Scan for the cell matching the given text and deliver its [x, y] coordinate at center. 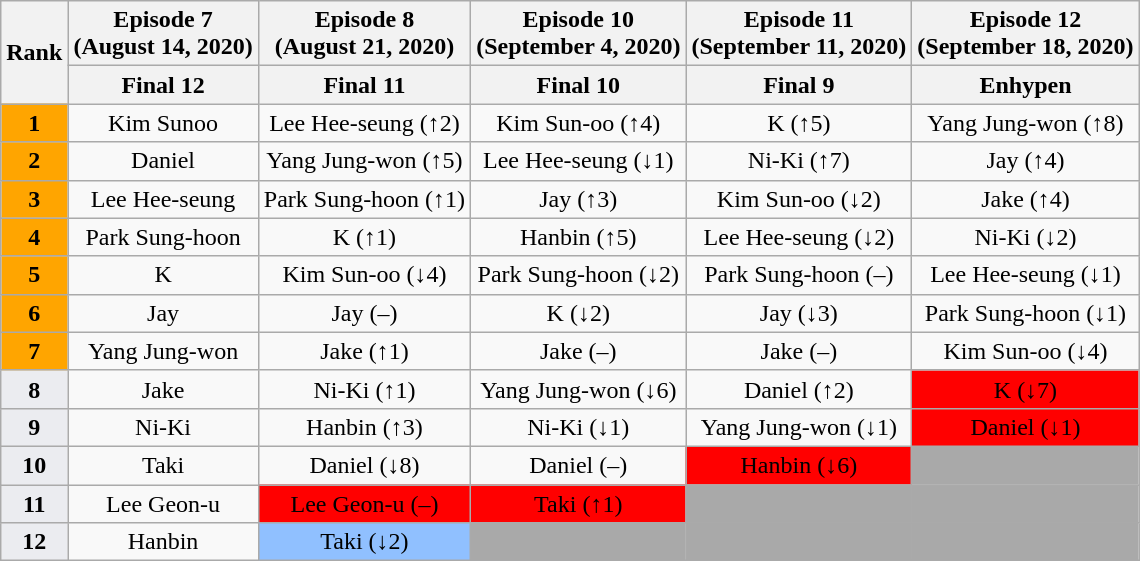
Episode 11(September 11, 2020) [799, 34]
Episode 7(August 14, 2020) [163, 34]
Taki (↑1) [578, 503]
Final 11 [364, 85]
Ni-Ki (↓2) [1026, 237]
Lee Geon-u [163, 503]
Daniel (↓8) [364, 465]
Hanbin (↑5) [578, 237]
Park Sung-hoon [163, 237]
Taki [163, 465]
Daniel [163, 161]
11 [34, 503]
Jay (↑3) [578, 199]
Hanbin (↑3) [364, 427]
Episode 8(August 21, 2020) [364, 34]
K (↓2) [578, 313]
12 [34, 542]
Final 10 [578, 85]
K (↑1) [364, 237]
Daniel (↑2) [799, 389]
Yang Jung-won (↓6) [578, 389]
Lee Hee-seung (↑2) [364, 123]
Jay (↓3) [799, 313]
Kim Sun-oo (↓2) [799, 199]
Jay (–) [364, 313]
Yang Jung-won (↑5) [364, 161]
Final 9 [799, 85]
Yang Jung-won (↓1) [799, 427]
5 [34, 275]
Park Sung-hoon (↓1) [1026, 313]
Park Sung-hoon (–) [799, 275]
Hanbin (↓6) [799, 465]
K [163, 275]
Jay [163, 313]
Ni-Ki (↑1) [364, 389]
Daniel (–) [578, 465]
Taki (↓2) [364, 542]
K (↓7) [1026, 389]
3 [34, 199]
Episode 10(September 4, 2020) [578, 34]
K (↑5) [799, 123]
Jake (↑1) [364, 351]
Jake (↑4) [1026, 199]
Lee Hee-seung (↓2) [799, 237]
Enhypen [1026, 85]
Lee Geon-u (–) [364, 503]
Park Sung-hoon (↑1) [364, 199]
Hanbin [163, 542]
Ni-Ki [163, 427]
Ni-Ki (↑7) [799, 161]
Kim Sun-oo (↑4) [578, 123]
Yang Jung-won [163, 351]
Park Sung-hoon (↓2) [578, 275]
Kim Sunoo [163, 123]
Daniel (↓1) [1026, 427]
Episode 12(September 18, 2020) [1026, 34]
Lee Hee-seung [163, 199]
Jake [163, 389]
8 [34, 389]
1 [34, 123]
2 [34, 161]
Rank [34, 52]
4 [34, 237]
10 [34, 465]
9 [34, 427]
Ni-Ki (↓1) [578, 427]
Final 12 [163, 85]
Jay (↑4) [1026, 161]
7 [34, 351]
Yang Jung-won (↑8) [1026, 123]
6 [34, 313]
